Pinpoint the cell where the given text exists, returning its (X, Y) midpoint coordinate. 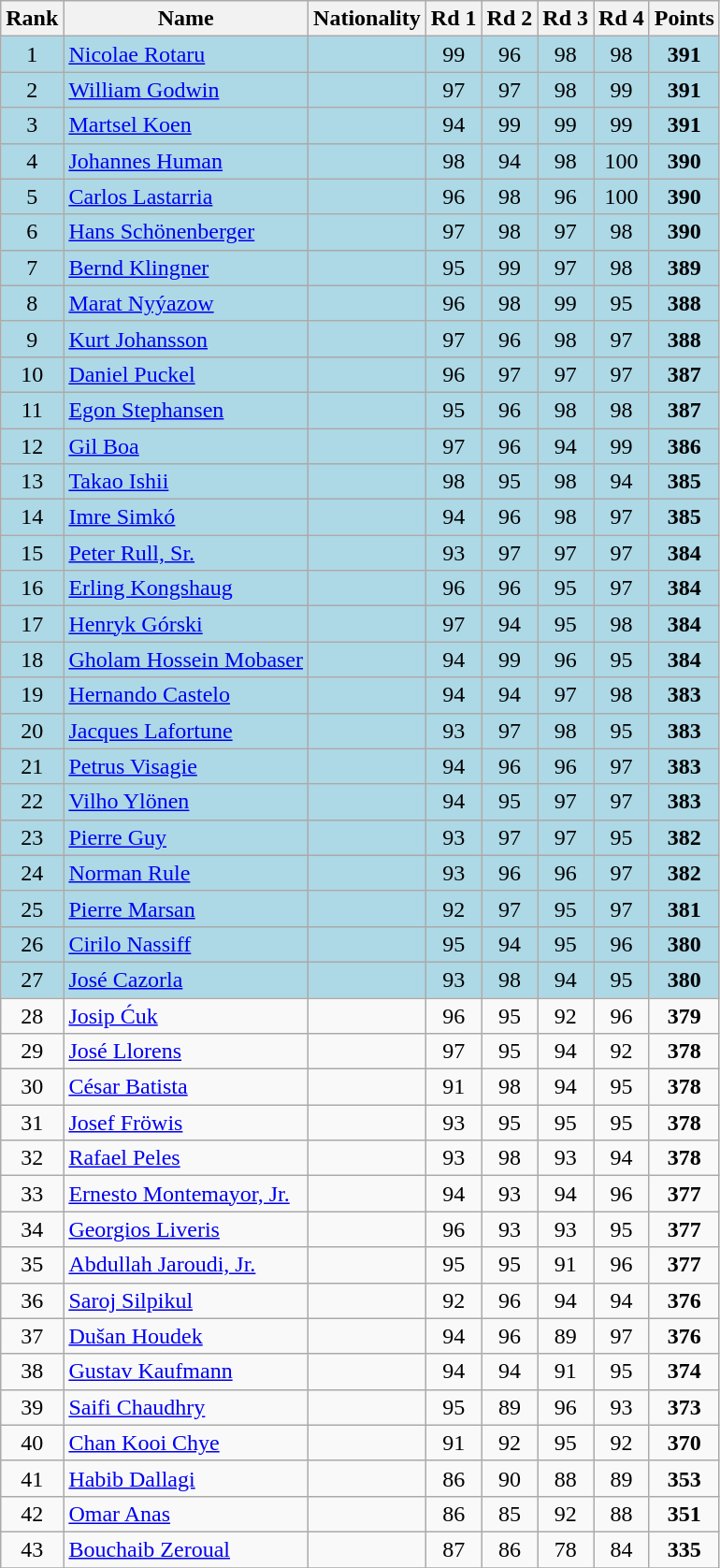
27 (32, 980)
Abdullah Jaroudi, Jr. (186, 1265)
Rd 3 (566, 19)
389 (684, 268)
Gil Boa (186, 446)
31 (32, 1123)
11 (32, 410)
Marat Nyýazow (186, 303)
Hernando Castelo (186, 695)
William Godwin (186, 90)
43 (32, 1549)
33 (32, 1194)
Erling Kongshaug (186, 588)
Ernesto Montemayor, Jr. (186, 1194)
Hans Schönenberger (186, 232)
8 (32, 303)
Habib Dallagi (186, 1478)
32 (32, 1158)
7 (32, 268)
Carlos Lastarria (186, 196)
2 (32, 90)
22 (32, 802)
42 (32, 1514)
5 (32, 196)
4 (32, 161)
39 (32, 1407)
19 (32, 695)
18 (32, 660)
José Llorens (186, 1052)
Cirilo Nassiff (186, 944)
Bernd Klingner (186, 268)
25 (32, 908)
374 (684, 1372)
26 (32, 944)
37 (32, 1336)
Rank (32, 19)
Name (186, 19)
386 (684, 446)
38 (32, 1372)
Gustav Kaufmann (186, 1372)
29 (32, 1052)
351 (684, 1514)
Henryk Górski (186, 624)
Peter Rull, Sr. (186, 553)
15 (32, 553)
379 (684, 1015)
Saifi Chaudhry (186, 1407)
34 (32, 1229)
Pierre Guy (186, 837)
Takao Ishii (186, 482)
24 (32, 873)
Daniel Puckel (186, 374)
César Batista (186, 1087)
Points (684, 19)
Johannes Human (186, 161)
1 (32, 54)
13 (32, 482)
35 (32, 1265)
78 (566, 1549)
12 (32, 446)
Nicolae Rotaru (186, 54)
14 (32, 517)
Jacques Lafortune (186, 731)
Omar Anas (186, 1514)
Pierre Marsan (186, 908)
30 (32, 1087)
28 (32, 1015)
Egon Stephansen (186, 410)
40 (32, 1443)
Saroj Silpikul (186, 1300)
36 (32, 1300)
Dušan Houdek (186, 1336)
Georgios Liveris (186, 1229)
Petrus Visagie (186, 766)
6 (32, 232)
381 (684, 908)
84 (622, 1549)
Chan Kooi Chye (186, 1443)
87 (454, 1549)
José Cazorla (186, 980)
Vilho Ylönen (186, 802)
Josef Fröwis (186, 1123)
Gholam Hossein Mobaser (186, 660)
Rd 2 (510, 19)
16 (32, 588)
Norman Rule (186, 873)
335 (684, 1549)
85 (510, 1514)
353 (684, 1478)
Rd 4 (622, 19)
373 (684, 1407)
Rafael Peles (186, 1158)
41 (32, 1478)
Josip Ćuk (186, 1015)
9 (32, 339)
23 (32, 837)
370 (684, 1443)
Imre Simkó (186, 517)
Martsel Koen (186, 125)
Kurt Johansson (186, 339)
21 (32, 766)
20 (32, 731)
Bouchaib Zeroual (186, 1549)
17 (32, 624)
Rd 1 (454, 19)
90 (510, 1478)
10 (32, 374)
Nationality (367, 19)
3 (32, 125)
